Return [x, y] of the center of cell containing provided text 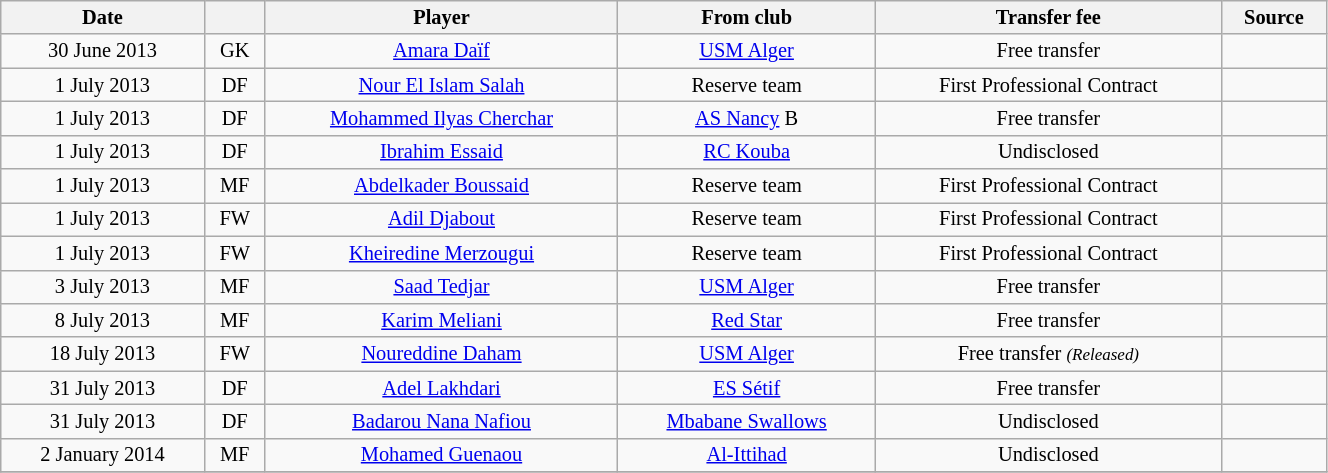
Abdelkader Boussaid [442, 186]
Player [442, 17]
From club [747, 17]
Saad Tedjar [442, 287]
GK [234, 51]
3 July 2013 [102, 287]
Nour El Islam Salah [442, 85]
Mohamed Guenaou [442, 455]
Date [102, 17]
Karim Meliani [442, 320]
Badarou Nana Nafiou [442, 421]
Noureddine Daham [442, 354]
Red Star [747, 320]
Adel Lakhdari [442, 388]
Ibrahim Essaid [442, 152]
8 July 2013 [102, 320]
2 January 2014 [102, 455]
Transfer fee [1048, 17]
Source [1274, 17]
RC Kouba [747, 152]
Mohammed Ilyas Cherchar [442, 118]
Amara Daïf [442, 51]
18 July 2013 [102, 354]
Mbabane Swallows [747, 421]
ES Sétif [747, 388]
30 June 2013 [102, 51]
Kheiredine Merzougui [442, 253]
Al-Ittihad [747, 455]
Adil Djabout [442, 219]
AS Nancy B [747, 118]
Free transfer (Released) [1048, 354]
